Output the (X, Y) coordinate of the center of the cell containing the given text.  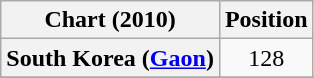
Chart (2010) (110, 20)
Position (266, 20)
South Korea (Gaon) (110, 58)
128 (266, 58)
